Identify which cell holds the provided text, then report its (X, Y) central coordinate. 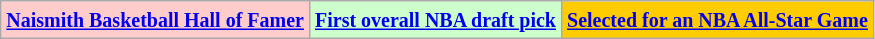
Selected for an NBA All-Star Game (718, 20)
Naismith Basketball Hall of Famer (156, 20)
First overall NBA draft pick (435, 20)
